Scan for the cell matching the given text and deliver its (x, y) coordinate at center. 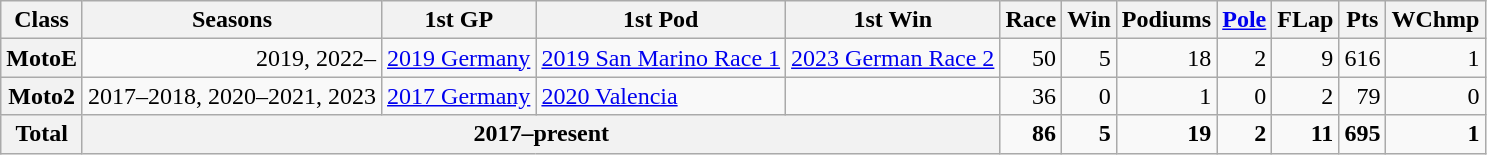
695 (1362, 134)
Race (1031, 20)
2019 San Marino Race 1 (661, 58)
616 (1362, 58)
36 (1031, 96)
2017–2018, 2020–2021, 2023 (232, 96)
Class (42, 20)
18 (1166, 58)
FLap (1306, 20)
Total (42, 134)
Pole (1244, 20)
50 (1031, 58)
11 (1306, 134)
19 (1166, 134)
MotoE (42, 58)
1st Pod (661, 20)
79 (1362, 96)
2019 Germany (459, 58)
1st GP (459, 20)
86 (1031, 134)
2019, 2022– (232, 58)
WChmp (1436, 20)
Seasons (232, 20)
2017 Germany (459, 96)
Pts (1362, 20)
2020 Valencia (661, 96)
Win (1090, 20)
Moto2 (42, 96)
9 (1306, 58)
1st Win (893, 20)
Podiums (1166, 20)
2023 German Race 2 (893, 58)
2017–present (540, 134)
